Determine the (x, y) coordinate at the center of the cell enclosing the given text.  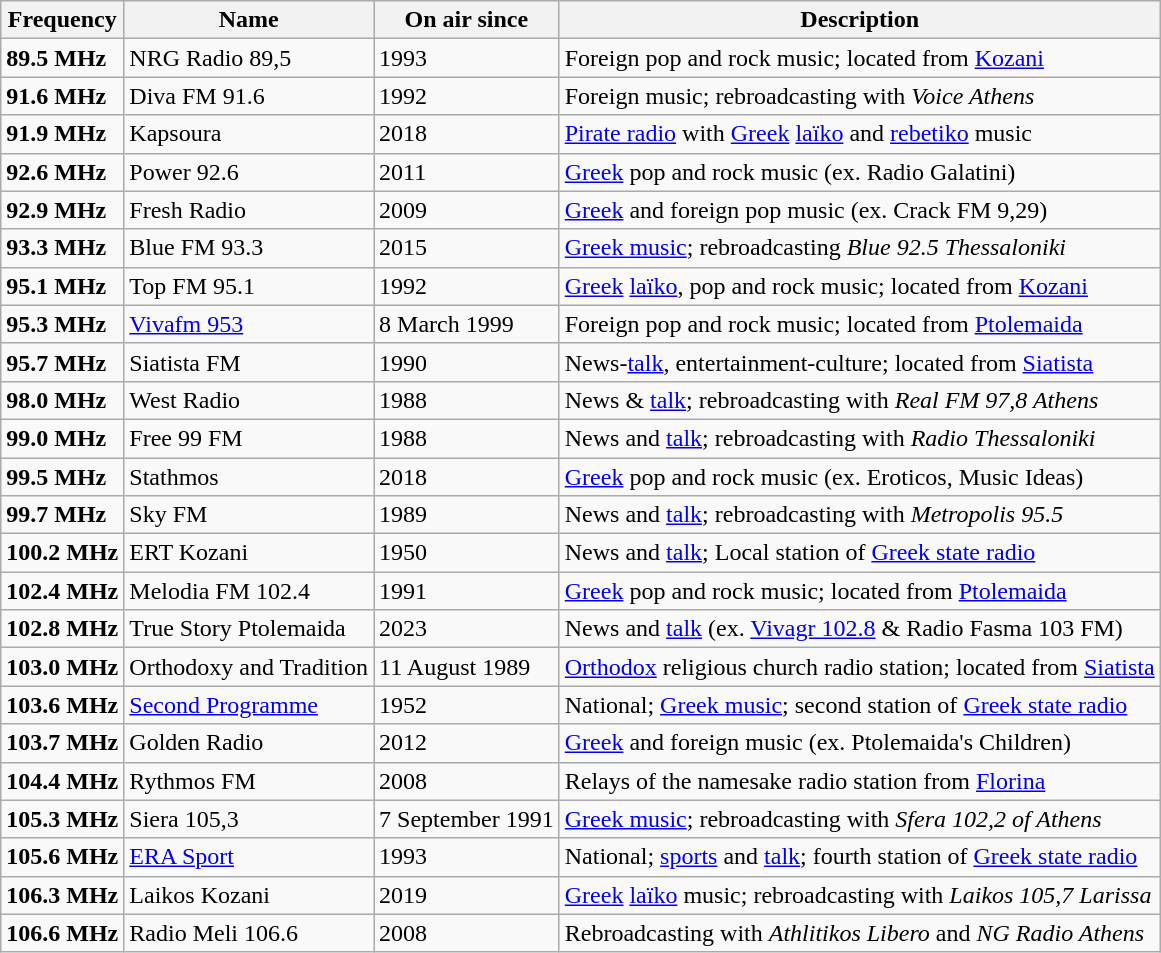
103.0 MHz (62, 667)
95.3 MHz (62, 324)
News-talk, entertainment-culture; located from Siatista (860, 362)
Fresh Radio (249, 210)
99.7 MHz (62, 515)
Golden Radio (249, 743)
Laikos Kozani (249, 895)
Rebroadcasting with Athlitikos Libero and NG Radio Athens (860, 933)
West Radio (249, 400)
Radio Meli 106.6 (249, 933)
Siatista FM (249, 362)
Kapsoura (249, 134)
103.6 MHz (62, 705)
105.6 MHz (62, 857)
Greek laïko music; rebroadcasting with Laikos 105,7 Larissa (860, 895)
National; sports and talk; fourth station of Greek state radio (860, 857)
Siera 105,3 (249, 819)
2019 (467, 895)
106.6 MHz (62, 933)
93.3 MHz (62, 248)
2009 (467, 210)
99.5 MHz (62, 477)
1950 (467, 553)
Description (860, 20)
News and talk (ex. Vivagr 102.8 & Radio Fasma 103 FM) (860, 629)
105.3 MHz (62, 819)
On air since (467, 20)
Sky FM (249, 515)
ERT Kozani (249, 553)
92.6 MHz (62, 172)
Vivafm 953 (249, 324)
1990 (467, 362)
National; Greek music; second station of Greek state radio (860, 705)
95.1 MHz (62, 286)
Greek laïko, pop and rock music; located from Kozani (860, 286)
Frequency (62, 20)
Foreign pop and rock music; located from Ptolemaida (860, 324)
8 March 1999 (467, 324)
1989 (467, 515)
1952 (467, 705)
News and talk; rebroadcasting with Radio Thessaloniki (860, 438)
News and talk; rebroadcasting with Metropolis 95.5 (860, 515)
Greek music; rebroadcasting Blue 92.5 Thessaloniki (860, 248)
98.0 MHz (62, 400)
Stathmos (249, 477)
99.0 MHz (62, 438)
2011 (467, 172)
89.5 MHz (62, 58)
95.7 MHz (62, 362)
Pirate radio with Greek laïko and rebetiko music (860, 134)
Greek pop and rock music (ex. Radio Galatini) (860, 172)
Relays of the namesake radio station from Florina (860, 781)
Blue FM 93.3 (249, 248)
2012 (467, 743)
Orthodoxy and Tradition (249, 667)
Top FM 95.1 (249, 286)
Diva FM 91.6 (249, 96)
Rythmos FM (249, 781)
News & talk; rebroadcasting with Real FM 97,8 Athens (860, 400)
102.8 MHz (62, 629)
2015 (467, 248)
92.9 MHz (62, 210)
7 September 1991 (467, 819)
News and talk; Local station of Greek state radio (860, 553)
104.4 MHz (62, 781)
91.9 MHz (62, 134)
11 August 1989 (467, 667)
100.2 MHz (62, 553)
102.4 MHz (62, 591)
Greek music; rebroadcasting with Sfera 102,2 of Athens (860, 819)
Foreign music; rebroadcasting with Voice Athens (860, 96)
Second Programme (249, 705)
NRG Radio 89,5 (249, 58)
ERA Sport (249, 857)
103.7 MHz (62, 743)
106.3 MHz (62, 895)
2023 (467, 629)
91.6 MHz (62, 96)
True Story Ptolemaida (249, 629)
Orthodox religious church radio station; located from Siatista (860, 667)
Melodia FM 102.4 (249, 591)
Greek and foreign music (ex. Ptolemaida's Children) (860, 743)
Greek and foreign pop music (ex. Crack FM 9,29) (860, 210)
Greek pop and rock music (ex. Eroticos, Music Ideas) (860, 477)
Greek pop and rock music; located from Ptolemaida (860, 591)
Foreign pop and rock music; located from Kozani (860, 58)
1991 (467, 591)
Name (249, 20)
Free 99 FM (249, 438)
Power 92.6 (249, 172)
